Return the [X, Y] coordinate for the center point of the cell that contains the specified text.  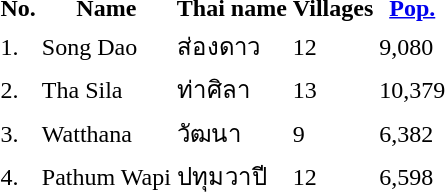
ส่องดาว [232, 46]
Song Dao [106, 46]
ท่าศิลา [232, 90]
วัฒนา [232, 133]
Watthana [106, 133]
Tha Sila [106, 90]
12 [332, 46]
13 [332, 90]
9 [332, 133]
